Return the [X, Y] coordinate for the center point of the cell that contains the specified text.  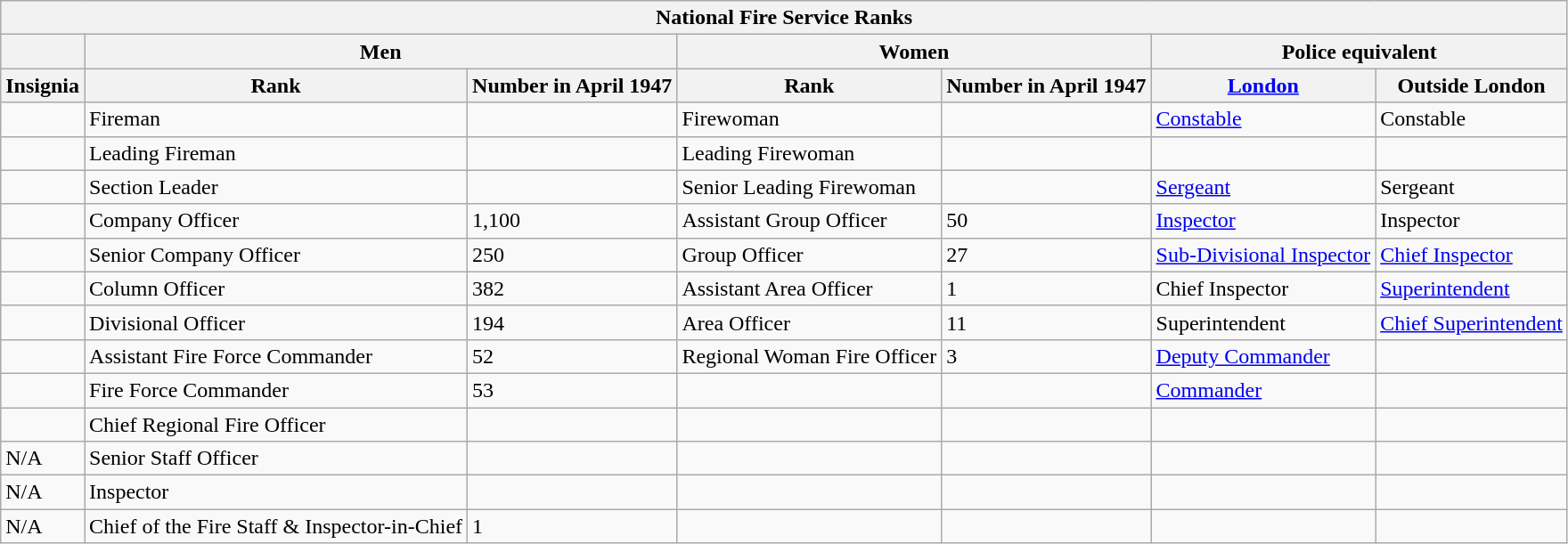
Regional Woman Fire Officer [809, 356]
Men [381, 52]
27 [1046, 255]
Senior Staff Officer [276, 459]
1,100 [572, 221]
Senior Leading Firewoman [809, 187]
Assistant Fire Force Commander [276, 356]
London [1263, 85]
Leading Firewoman [809, 153]
Insignia [43, 85]
3 [1046, 356]
11 [1046, 322]
52 [572, 356]
Divisional Officer [276, 322]
250 [572, 255]
Leading Fireman [276, 153]
Chief Superintendent [1472, 322]
Column Officer [276, 288]
50 [1046, 221]
Outside London [1472, 85]
National Fire Service Ranks [784, 18]
194 [572, 322]
Assistant Area Officer [809, 288]
Assistant Group Officer [809, 221]
Area Officer [809, 322]
Chief of the Fire Staff & Inspector-in-Chief [276, 526]
Company Officer [276, 221]
Women [914, 52]
Fire Force Commander [276, 390]
Chief Regional Fire Officer [276, 425]
Deputy Commander [1263, 356]
Fireman [276, 119]
Sub-Divisional Inspector [1263, 255]
Police equivalent [1360, 52]
Group Officer [809, 255]
382 [572, 288]
Senior Company Officer [276, 255]
Section Leader [276, 187]
53 [572, 390]
Commander [1263, 390]
Firewoman [809, 119]
